Find where the given text appears and provide that cell's center as [x, y] coordinate. 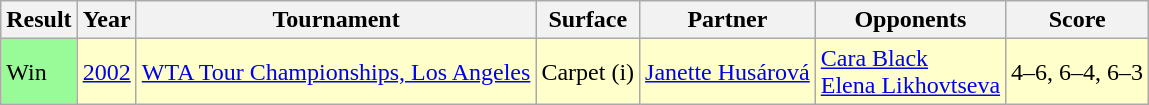
Surface [588, 20]
Janette Husárová [728, 72]
WTA Tour Championships, Los Angeles [336, 72]
Partner [728, 20]
Win [39, 72]
2002 [106, 72]
Carpet (i) [588, 72]
Tournament [336, 20]
Score [1078, 20]
Result [39, 20]
Opponents [910, 20]
4–6, 6–4, 6–3 [1078, 72]
Cara Black Elena Likhovtseva [910, 72]
Year [106, 20]
